For the text-containing cell, return its midpoint in (x, y) coordinate format. 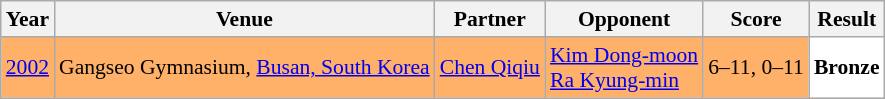
Chen Qiqiu (490, 68)
Opponent (624, 19)
Partner (490, 19)
Bronze (847, 68)
Score (756, 19)
Result (847, 19)
Gangseo Gymnasium, Busan, South Korea (244, 68)
2002 (28, 68)
Year (28, 19)
6–11, 0–11 (756, 68)
Kim Dong-moon Ra Kyung-min (624, 68)
Venue (244, 19)
